Locate the cell with the specified text and output its [X, Y] center coordinate. 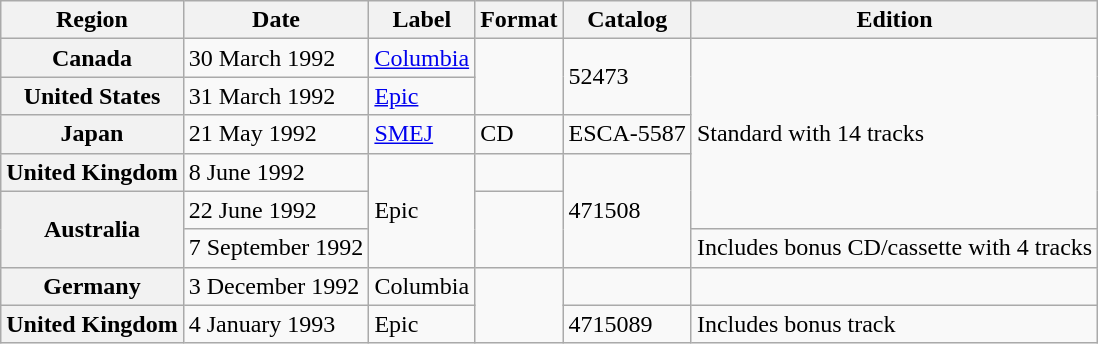
United States [92, 96]
Japan [92, 134]
52473 [627, 77]
Germany [92, 286]
Format [519, 20]
22 June 1992 [276, 210]
Australia [92, 229]
21 May 1992 [276, 134]
Standard with 14 tracks [894, 134]
Edition [894, 20]
Region [92, 20]
Catalog [627, 20]
CD [519, 134]
4 January 1993 [276, 324]
ESCA-5587 [627, 134]
SMEJ [422, 134]
471508 [627, 210]
7 September 1992 [276, 248]
Includes bonus track [894, 324]
Canada [92, 58]
3 December 1992 [276, 286]
31 March 1992 [276, 96]
4715089 [627, 324]
30 March 1992 [276, 58]
Includes bonus CD/cassette with 4 tracks [894, 248]
8 June 1992 [276, 172]
Date [276, 20]
Label [422, 20]
